For the text-containing cell, return its midpoint in [X, Y] coordinate format. 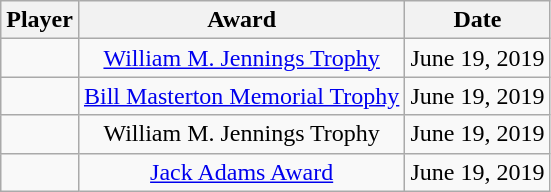
Player [40, 20]
Date [478, 20]
Jack Adams Award [241, 172]
Award [241, 20]
Bill Masterton Memorial Trophy [241, 96]
